Extract the [x, y] coordinate from the center of the cell holding the provided text.  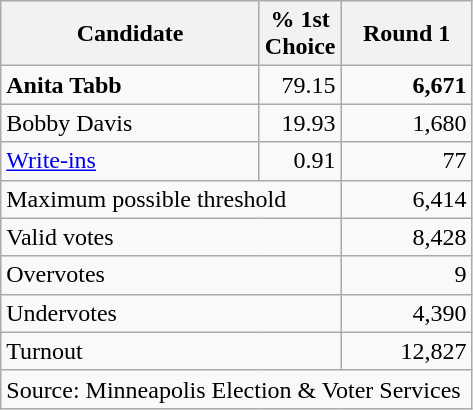
Overvotes [171, 275]
Anita Tabb [130, 85]
4,390 [406, 313]
Candidate [130, 34]
6,414 [406, 199]
19.93 [300, 123]
Undervotes [171, 313]
Turnout [171, 351]
Bobby Davis [130, 123]
8,428 [406, 237]
Maximum possible threshold [171, 199]
6,671 [406, 85]
77 [406, 161]
9 [406, 275]
Valid votes [171, 237]
79.15 [300, 85]
12,827 [406, 351]
Round 1 [406, 34]
0.91 [300, 161]
Source: Minneapolis Election & Voter Services [236, 389]
% 1stChoice [300, 34]
Write-ins [130, 161]
1,680 [406, 123]
